Scan for the cell matching the given text and deliver its [X, Y] coordinate at center. 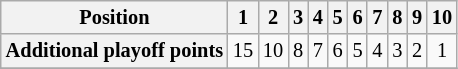
9 [417, 17]
Position [114, 17]
15 [243, 51]
Additional playoff points [114, 51]
